Provide the (X, Y) coordinate of the cell's center where the given text is located.  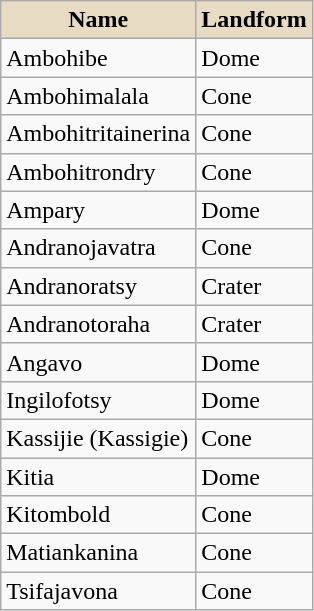
Landform (254, 20)
Andranotoraha (98, 324)
Ambohitritainerina (98, 134)
Ambohibe (98, 58)
Ambohimalala (98, 96)
Ambohitrondry (98, 172)
Andranoratsy (98, 286)
Ingilofotsy (98, 400)
Kitia (98, 477)
Angavo (98, 362)
Matiankanina (98, 553)
Name (98, 20)
Kassijie (Kassigie) (98, 438)
Andranojavatra (98, 248)
Ampary (98, 210)
Tsifajavona (98, 591)
Kitombold (98, 515)
